Determine the (X, Y) coordinate at the center of the cell enclosing the given text.  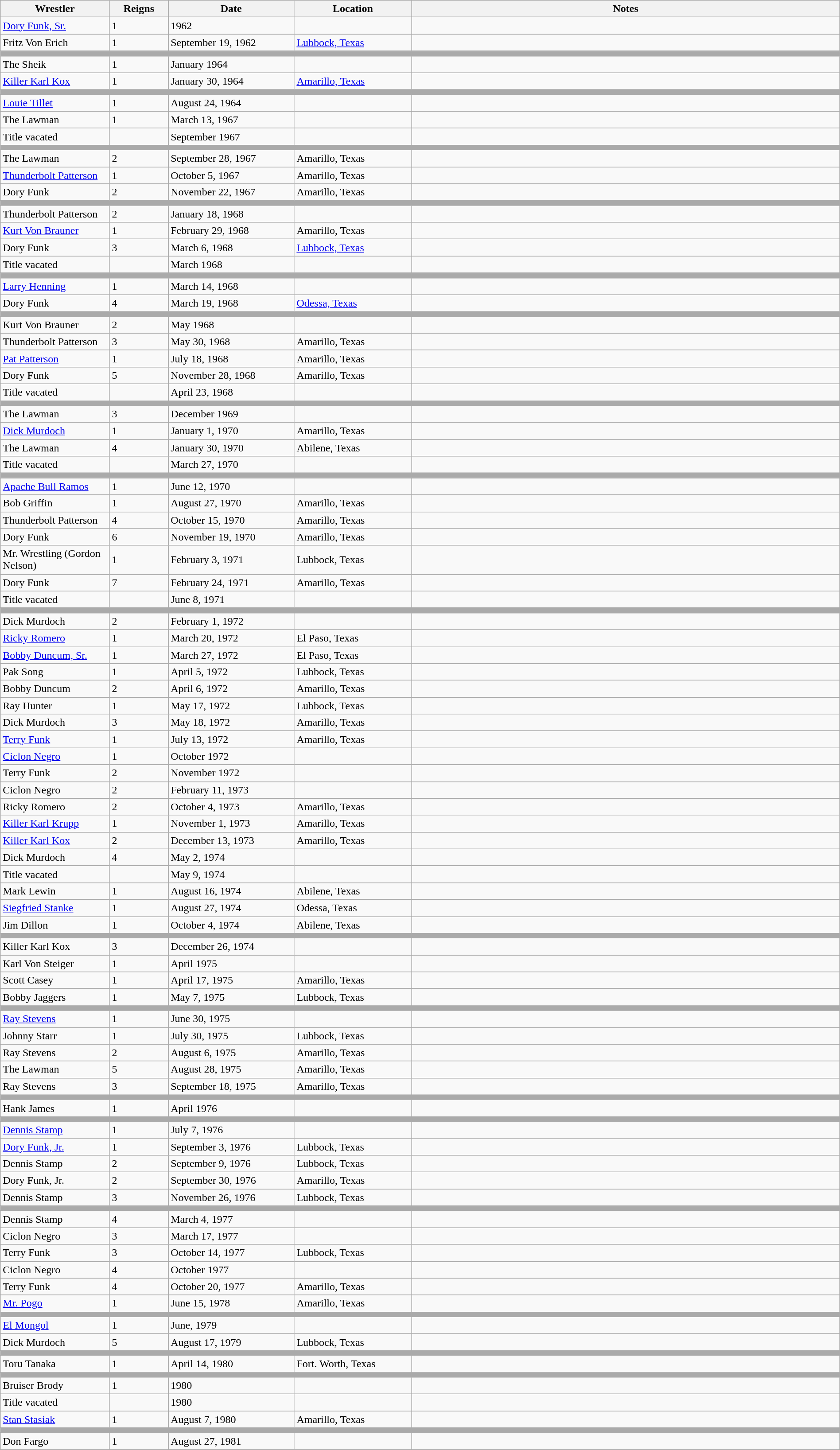
Bob Griffin (55, 503)
April 1975 (231, 964)
October 14, 1977 (231, 1253)
Fritz Von Erich (55, 43)
March 4, 1977 (231, 1219)
Bruiser Brody (55, 1386)
Pak Song (55, 672)
Hank James (55, 1108)
July 13, 1972 (231, 739)
June 15, 1978 (231, 1303)
Karl Von Steiger (55, 964)
Scott Casey (55, 980)
Apache Bull Ramos (55, 486)
Wrestler (55, 9)
February 3, 1971 (231, 560)
November 1, 1973 (231, 824)
September 28, 1967 (231, 158)
December 1969 (231, 414)
August 7, 1980 (231, 1419)
February 11, 1973 (231, 790)
Location (353, 9)
June 30, 1975 (231, 1019)
March 17, 1977 (231, 1236)
Notes (626, 9)
Toru Tanaka (55, 1364)
April 6, 1972 (231, 689)
6 (139, 537)
February 29, 1968 (231, 231)
August 27, 1981 (231, 1441)
November 28, 1968 (231, 375)
March 6, 1968 (231, 248)
December 13, 1973 (231, 840)
June 8, 1971 (231, 599)
July 30, 1975 (231, 1036)
Ray Hunter (55, 706)
The Sheik (55, 64)
7 (139, 583)
April 5, 1972 (231, 672)
August 24, 1964 (231, 103)
September 30, 1976 (231, 1181)
October 4, 1974 (231, 925)
May 17, 1972 (231, 706)
September 3, 1976 (231, 1147)
January 30, 1964 (231, 81)
May 30, 1968 (231, 342)
September 1967 (231, 136)
September 19, 1962 (231, 43)
Bobby Jaggers (55, 997)
Mr. Pogo (55, 1303)
November 19, 1970 (231, 537)
September 18, 1975 (231, 1086)
Dory Funk, Sr. (55, 26)
March 13, 1967 (231, 120)
Mr. Wrestling (Gordon Nelson) (55, 560)
Fort. Worth, Texas (353, 1364)
July 7, 1976 (231, 1130)
February 1, 1972 (231, 621)
June 12, 1970 (231, 486)
October 15, 1970 (231, 520)
October 5, 1967 (231, 175)
October 4, 1973 (231, 807)
Mark Lewin (55, 891)
June, 1979 (231, 1325)
May 9, 1974 (231, 874)
Johnny Starr (55, 1036)
April 1976 (231, 1108)
July 18, 1968 (231, 358)
January 30, 1970 (231, 448)
March 27, 1970 (231, 465)
October 1972 (231, 756)
Pat Patterson (55, 358)
May 7, 1975 (231, 997)
April 23, 1968 (231, 392)
Larry Henning (55, 286)
November 1972 (231, 773)
January 18, 1968 (231, 214)
Bobby Duncum, Sr. (55, 655)
February 24, 1971 (231, 583)
March 1968 (231, 264)
October 1977 (231, 1270)
Killer Karl Krupp (55, 824)
November 22, 1967 (231, 192)
Jim Dillon (55, 925)
Louie Tillet (55, 103)
March 20, 1972 (231, 638)
Reigns (139, 9)
May 18, 1972 (231, 723)
May 1968 (231, 325)
December 26, 1974 (231, 947)
Stan Stasiak (55, 1419)
January 1964 (231, 64)
August 27, 1974 (231, 908)
August 17, 1979 (231, 1342)
May 2, 1974 (231, 857)
November 26, 1976 (231, 1197)
October 20, 1977 (231, 1287)
August 16, 1974 (231, 891)
Bobby Duncum (55, 689)
April 17, 1975 (231, 980)
March 27, 1972 (231, 655)
August 27, 1970 (231, 503)
March 19, 1968 (231, 303)
Siegfried Stanke (55, 908)
El Mongol (55, 1325)
August 6, 1975 (231, 1053)
April 14, 1980 (231, 1364)
August 28, 1975 (231, 1069)
September 9, 1976 (231, 1164)
March 14, 1968 (231, 286)
1962 (231, 26)
Date (231, 9)
January 1, 1970 (231, 431)
Don Fargo (55, 1441)
